Provide the (x, y) coordinate of the cell's center where the given text is located.  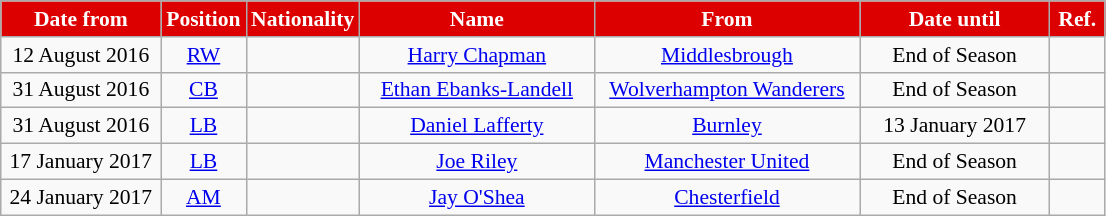
Middlesbrough (726, 55)
17 January 2017 (81, 162)
Date from (81, 19)
Position (204, 19)
Daniel Lafferty (476, 126)
Manchester United (726, 162)
Ref. (1078, 19)
CB (204, 90)
13 January 2017 (955, 126)
Joe Riley (476, 162)
Burnley (726, 126)
Wolverhampton Wanderers (726, 90)
12 August 2016 (81, 55)
Name (476, 19)
Chesterfield (726, 197)
AM (204, 197)
Harry Chapman (476, 55)
Ethan Ebanks-Landell (476, 90)
From (726, 19)
24 January 2017 (81, 197)
RW (204, 55)
Nationality (302, 19)
Date until (955, 19)
Jay O'Shea (476, 197)
